Scan for the cell matching the given text and deliver its [X, Y] coordinate at center. 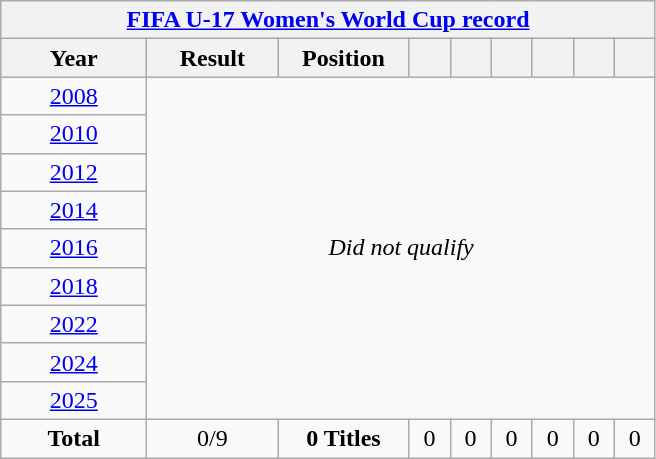
2012 [74, 172]
Position [344, 58]
FIFA U-17 Women's World Cup record [328, 20]
Result [212, 58]
0/9 [212, 438]
2024 [74, 362]
2025 [74, 400]
2022 [74, 324]
2010 [74, 134]
2014 [74, 210]
2016 [74, 248]
2008 [74, 96]
0 Titles [344, 438]
Did not qualify [401, 248]
Year [74, 58]
2018 [74, 286]
Total [74, 438]
